Extract the (X, Y) coordinate from the center of the cell holding the provided text.  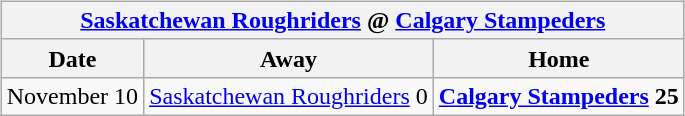
Date (72, 58)
Saskatchewan Roughriders @ Calgary Stampeders (342, 20)
November 10 (72, 96)
Away (289, 58)
Saskatchewan Roughriders 0 (289, 96)
Home (558, 58)
Calgary Stampeders 25 (558, 96)
